Capture the cell that displays the provided text and extract its (x, y) central coordinate. 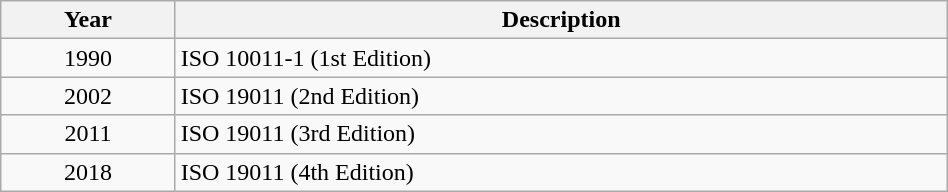
ISO 19011 (4th Edition) (561, 172)
2002 (88, 96)
Description (561, 20)
2018 (88, 172)
Year (88, 20)
ISO 19011 (3rd Edition) (561, 134)
2011 (88, 134)
ISO 19011 (2nd Edition) (561, 96)
ISO 10011-1 (1st Edition) (561, 58)
1990 (88, 58)
